Output the [x, y] coordinate of the center of the cell containing the given text.  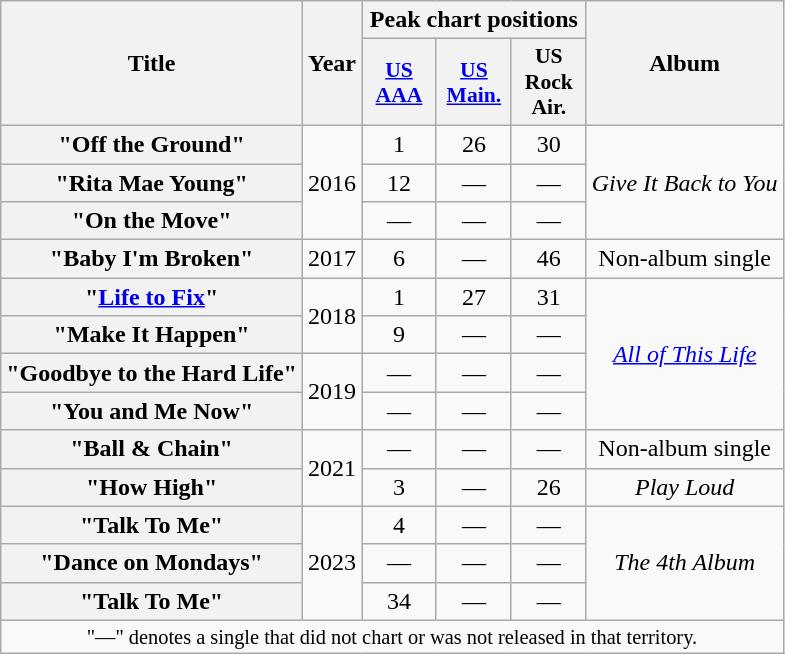
"Make It Happen" [152, 335]
2023 [332, 563]
Year [332, 64]
"Ball & Chain" [152, 449]
6 [400, 259]
34 [400, 601]
12 [400, 183]
2018 [332, 316]
Album [684, 64]
Peak chart positions [474, 20]
2017 [332, 259]
27 [474, 297]
"You and Me Now" [152, 411]
All of This Life [684, 354]
Play Loud [684, 487]
46 [548, 259]
Give It Back to You [684, 182]
9 [400, 335]
USAAA [400, 82]
2019 [332, 392]
USMain. [474, 82]
USRockAir. [548, 82]
"Goodbye to the Hard Life" [152, 373]
"How High" [152, 487]
31 [548, 297]
"On the Move" [152, 221]
30 [548, 144]
4 [400, 525]
Title [152, 64]
2016 [332, 182]
"Baby I'm Broken" [152, 259]
"Rita Mae Young" [152, 183]
2021 [332, 468]
"Dance on Mondays" [152, 563]
"Life to Fix" [152, 297]
3 [400, 487]
"Off the Ground" [152, 144]
The 4th Album [684, 563]
"—" denotes a single that did not chart or was not released in that territory. [392, 637]
